Determine the [X, Y] coordinate at the center of the cell enclosing the given text.  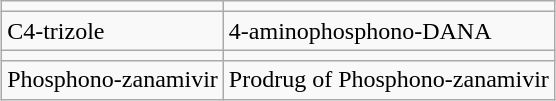
4-aminophosphono-DANA [388, 31]
Phosphono-zanamivir [113, 80]
C4-trizole [113, 31]
Prodrug of Phosphono-zanamivir [388, 80]
